Provide the [x, y] coordinate of the cell's center where the given text is located.  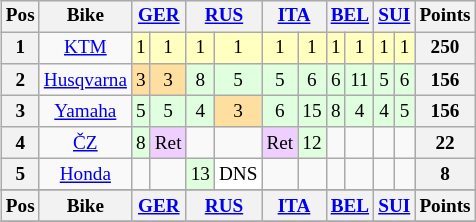
13 [200, 175]
Husqvarna [85, 80]
250 [445, 48]
22 [445, 143]
11 [359, 80]
Honda [85, 175]
15 [312, 111]
Yamaha [85, 111]
KTM [85, 48]
2 [20, 80]
ČZ [85, 143]
12 [312, 143]
DNS [238, 175]
